Find where the given text appears and provide that cell's center as (X, Y) coordinate. 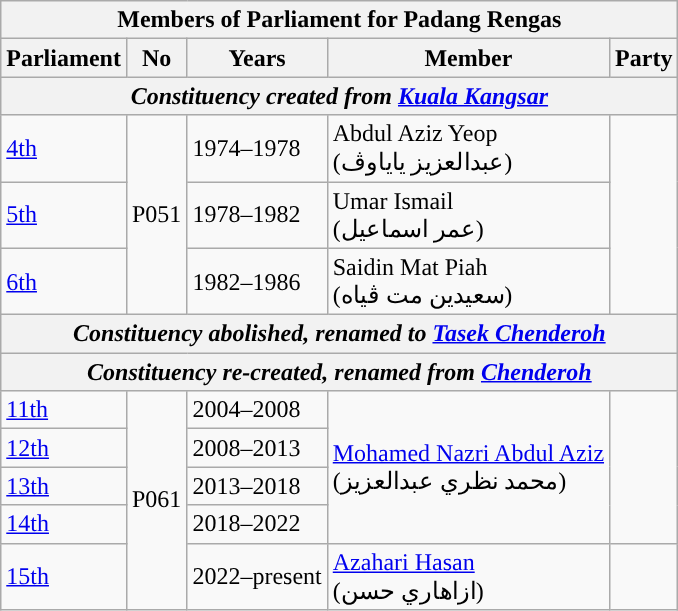
Party (644, 58)
4th (64, 148)
1974–1978 (257, 148)
1982–1986 (257, 282)
2008–2013 (257, 448)
5th (64, 216)
15th (64, 576)
Azahari Hasan (ازاهاري حسن) (468, 576)
11th (64, 410)
Member (468, 58)
Years (257, 58)
Members of Parliament for Padang Rengas (340, 20)
2022–present (257, 576)
2018–2022 (257, 524)
2004–2008 (257, 410)
1978–1982 (257, 216)
Constituency abolished, renamed to Tasek Chenderoh (340, 334)
P061 (156, 500)
14th (64, 524)
No (156, 58)
Mohamed Nazri Abdul Aziz (محمد نظري عبدالعزيز) (468, 467)
Constituency re-created, renamed from Chenderoh (340, 372)
13th (64, 486)
12th (64, 448)
6th (64, 282)
Abdul Aziz Yeop (عبدالعزيز ياياوڤ) (468, 148)
Umar Ismail (عمر اسماعيل) (468, 216)
P051 (156, 215)
Constituency created from Kuala Kangsar (340, 96)
2013–2018 (257, 486)
Parliament (64, 58)
Saidin Mat Piah (سعيدين مت ڤياه) (468, 282)
